For the text-containing cell, return its midpoint in (X, Y) coordinate format. 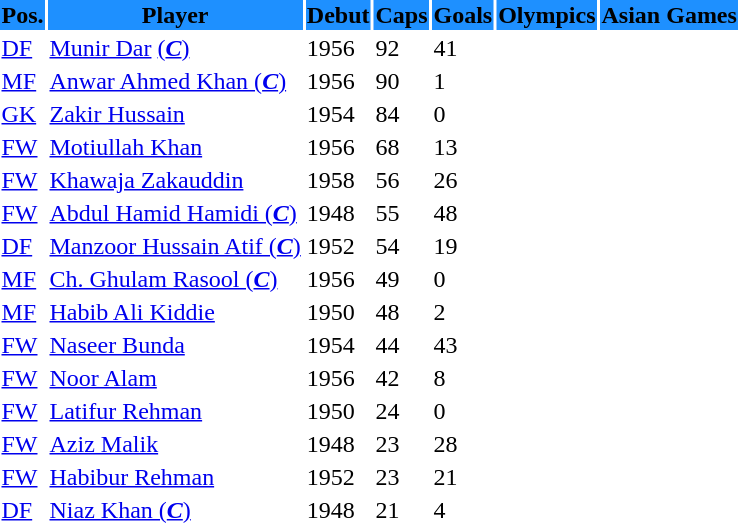
24 (402, 411)
Anwar Ahmed Khan (C) (175, 81)
43 (463, 345)
Asian Games (669, 15)
Habibur Rehman (175, 477)
90 (402, 81)
Caps (402, 15)
Manzoor Hussain Atif (C) (175, 246)
Naseer Bunda (175, 345)
Aziz Malik (175, 444)
54 (402, 246)
92 (402, 48)
Noor Alam (175, 378)
Pos. (22, 15)
84 (402, 114)
68 (402, 147)
19 (463, 246)
41 (463, 48)
Khawaja Zakauddin (175, 180)
56 (402, 180)
21 (463, 477)
28 (463, 444)
Ch. Ghulam Rasool (C) (175, 279)
Habib Ali Kiddie (175, 312)
42 (402, 378)
Goals (463, 15)
Latifur Rehman (175, 411)
Player (175, 15)
1958 (338, 180)
13 (463, 147)
Debut (338, 15)
Abdul Hamid Hamidi (C) (175, 213)
Motiullah Khan (175, 147)
55 (402, 213)
Munir Dar (C) (175, 48)
44 (402, 345)
Zakir Hussain (175, 114)
49 (402, 279)
GK (22, 114)
2 (463, 312)
1 (463, 81)
26 (463, 180)
Olympics (547, 15)
8 (463, 378)
